Identify which cell holds the provided text, then report its [X, Y] central coordinate. 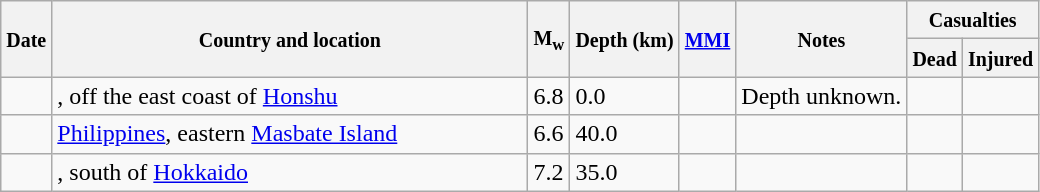
6.8 [549, 96]
Depth unknown. [822, 96]
Injured [1000, 58]
Country and location [290, 39]
6.6 [549, 134]
Date [26, 39]
Casualties [973, 20]
35.0 [624, 172]
40.0 [624, 134]
, south of Hokkaido [290, 172]
Mw [549, 39]
7.2 [549, 172]
0.0 [624, 96]
MMI [708, 39]
Notes [822, 39]
Dead [935, 58]
Philippines, eastern Masbate Island [290, 134]
Depth (km) [624, 39]
, off the east coast of Honshu [290, 96]
